Find where the given text appears and provide that cell's center as [X, Y] coordinate. 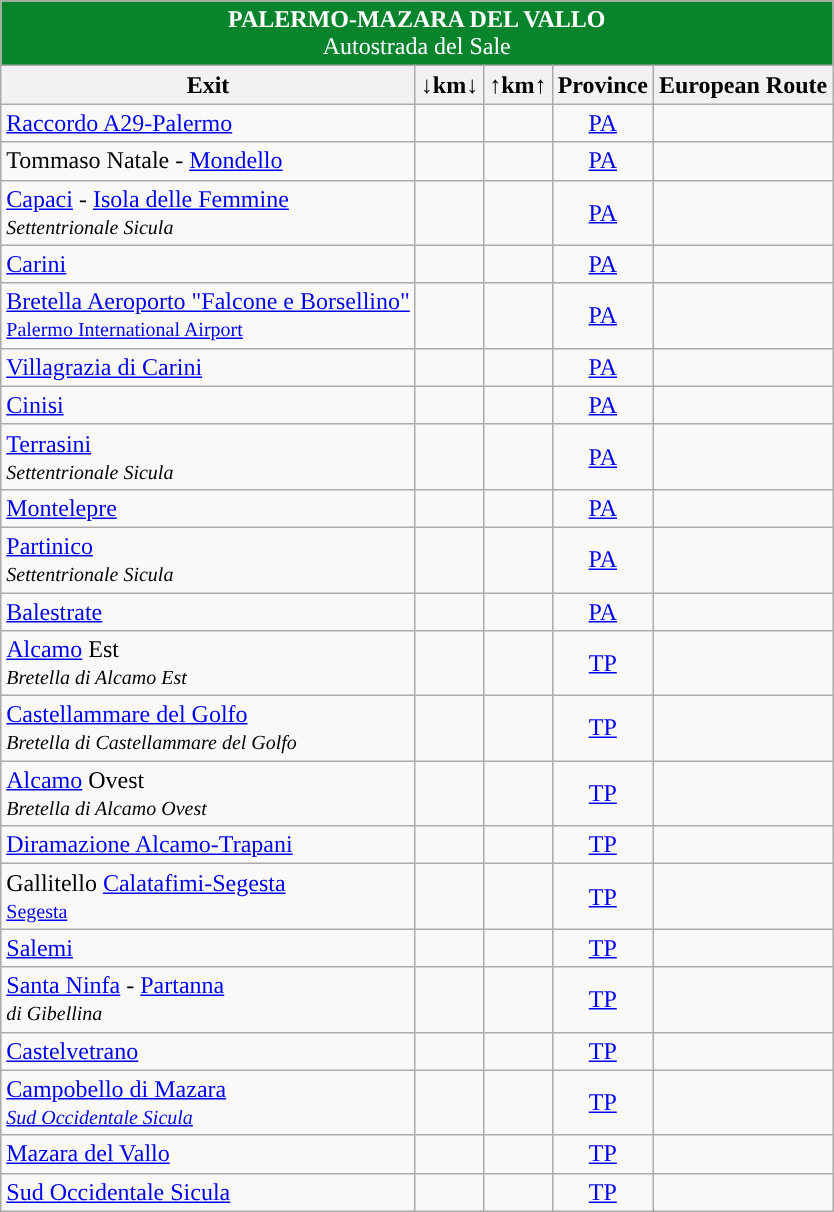
Alcamo Ovest Bretella di Alcamo Ovest [208, 794]
PALERMO-MAZARA DEL VALLOAutostrada del Sale [417, 34]
Balestrate [208, 611]
European Route [742, 85]
Partinico Settentrionale Sicula [208, 560]
Villagrazia di Carini [208, 367]
Capaci - Isola delle Femmine Settentrionale Sicula [208, 212]
Montelepre [208, 508]
Alcamo Est Bretella di Alcamo Est [208, 664]
Santa Ninfa - Partanna di Gibellina [208, 1000]
Campobello di Mazara Sud Occidentale Sicula [208, 1102]
Sud Occidentale Sicula [208, 1192]
Mazara del Vallo [208, 1154]
Province [602, 85]
Tommaso Natale - Mondello [208, 161]
Salemi [208, 948]
Castellammare del Golfo Bretella di Castellammare del Golfo [208, 728]
Castelvetrano [208, 1051]
↓km↓ [449, 85]
Raccordo A29-Palermo [208, 123]
Cinisi [208, 405]
Bretella Aeroporto "Falcone e Borsellino" Palermo International Airport [208, 316]
Carini [208, 264]
Gallitello Calatafimi-Segesta Segesta [208, 896]
↑km↑ [518, 85]
Exit [208, 85]
Terrasini Settentrionale Sicula [208, 456]
Diramazione Alcamo-Trapani [208, 845]
